Return (x, y) of the center of cell containing provided text 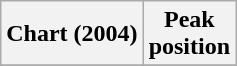
Peak position (189, 34)
Chart (2004) (72, 34)
